From the cell containing the given text, extract its center point as (x, y) coordinate. 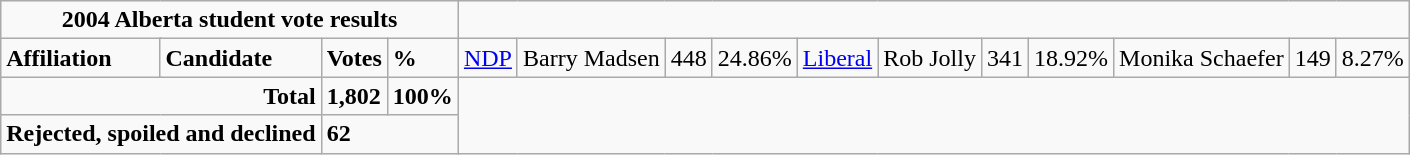
NDP (488, 58)
448 (688, 58)
Rejected, spoiled and declined (161, 134)
2004 Alberta student vote results (230, 20)
62 (390, 134)
Affiliation (80, 58)
Rob Jolly (930, 58)
Liberal (837, 58)
18.92% (1070, 58)
149 (1312, 58)
8.27% (1372, 58)
Candidate (240, 58)
1,802 (354, 96)
Total (161, 96)
100% (422, 96)
Barry Madsen (591, 58)
Monika Schaefer (1202, 58)
24.86% (754, 58)
Votes (354, 58)
% (422, 58)
341 (1004, 58)
